Output the (x, y) coordinate of the center of the cell containing the given text.  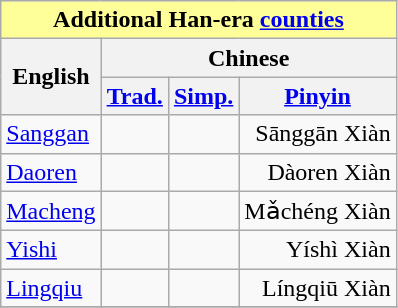
Yishi (51, 250)
Sānggān Xiàn (318, 134)
Dàoren Xiàn (318, 172)
Lingqiu (51, 288)
Additional Han-era counties (198, 20)
Macheng (51, 211)
Pinyin (318, 96)
Yíshì Xiàn (318, 250)
Simp. (203, 96)
Chinese (248, 58)
Trad. (134, 96)
Língqiū Xiàn (318, 288)
Daoren (51, 172)
Sanggan (51, 134)
Mǎchéng Xiàn (318, 211)
English (51, 77)
